Scan for the cell matching the given text and deliver its [X, Y] coordinate at center. 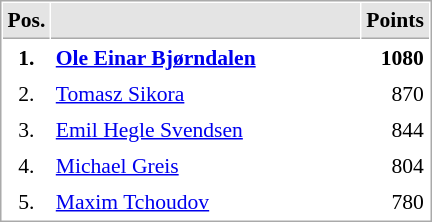
Michael Greis [206, 165]
5. [26, 201]
Ole Einar Bjørndalen [206, 57]
2. [26, 93]
Tomasz Sikora [206, 93]
804 [396, 165]
Emil Hegle Svendsen [206, 129]
870 [396, 93]
844 [396, 129]
1080 [396, 57]
3. [26, 129]
Pos. [26, 21]
Maxim Tchoudov [206, 201]
Points [396, 21]
4. [26, 165]
780 [396, 201]
1. [26, 57]
